Pinpoint the cell where the given text exists, returning its [X, Y] midpoint coordinate. 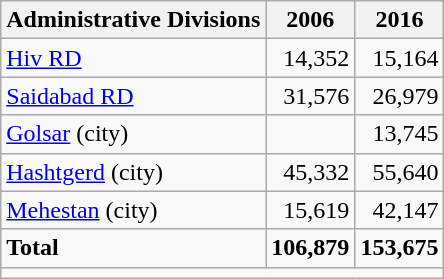
13,745 [400, 134]
42,147 [400, 210]
26,979 [400, 96]
Hashtgerd (city) [134, 172]
153,675 [400, 248]
2016 [400, 20]
Total [134, 248]
45,332 [310, 172]
Administrative Divisions [134, 20]
14,352 [310, 58]
31,576 [310, 96]
106,879 [310, 248]
Golsar (city) [134, 134]
15,164 [400, 58]
15,619 [310, 210]
Mehestan (city) [134, 210]
55,640 [400, 172]
Hiv RD [134, 58]
2006 [310, 20]
Saidabad RD [134, 96]
